Locate the cell with the specified text and output its [x, y] center coordinate. 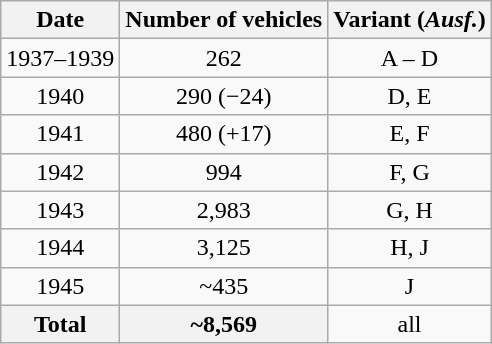
F, G [410, 172]
Date [60, 20]
G, H [410, 210]
1945 [60, 286]
1943 [60, 210]
2,983 [224, 210]
1941 [60, 134]
Variant (Ausf.) [410, 20]
262 [224, 58]
~8,569 [224, 324]
3,125 [224, 248]
all [410, 324]
Number of vehicles [224, 20]
Total [60, 324]
A – D [410, 58]
~435 [224, 286]
480 (+17) [224, 134]
E, F [410, 134]
1940 [60, 96]
D, E [410, 96]
290 (−24) [224, 96]
1944 [60, 248]
1937–1939 [60, 58]
994 [224, 172]
H, J [410, 248]
J [410, 286]
1942 [60, 172]
